Extract the (x, y) coordinate from the center of the cell holding the provided text.  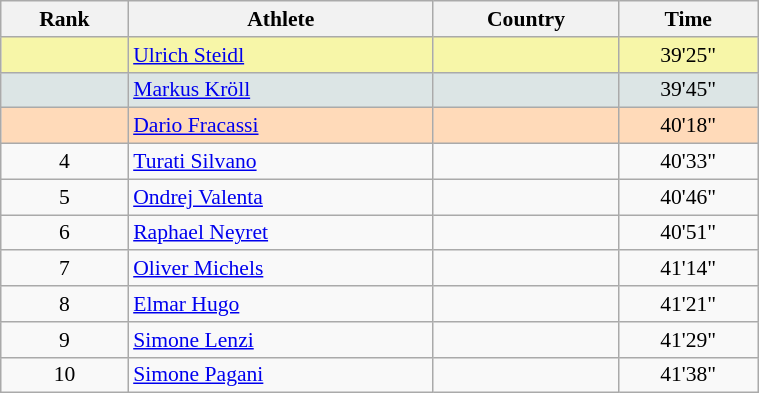
Dario Fracassi (280, 126)
6 (64, 233)
Turati Silvano (280, 162)
39'25" (688, 55)
40'51" (688, 233)
41'29" (688, 340)
Rank (64, 19)
Simone Pagani (280, 375)
Time (688, 19)
41'14" (688, 269)
Markus Kröll (280, 90)
40'18" (688, 126)
40'46" (688, 197)
41'21" (688, 304)
40'33" (688, 162)
5 (64, 197)
Country (526, 19)
Raphael Neyret (280, 233)
39'45" (688, 90)
Elmar Hugo (280, 304)
8 (64, 304)
Oliver Michels (280, 269)
Athlete (280, 19)
Simone Lenzi (280, 340)
7 (64, 269)
41'38" (688, 375)
9 (64, 340)
4 (64, 162)
10 (64, 375)
Ondrej Valenta (280, 197)
Ulrich Steidl (280, 55)
